Find where the given text appears and provide that cell's center as [X, Y] coordinate. 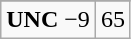
UNC −9 [48, 20]
65 [112, 20]
